From the cell containing the given text, extract its center point as [x, y] coordinate. 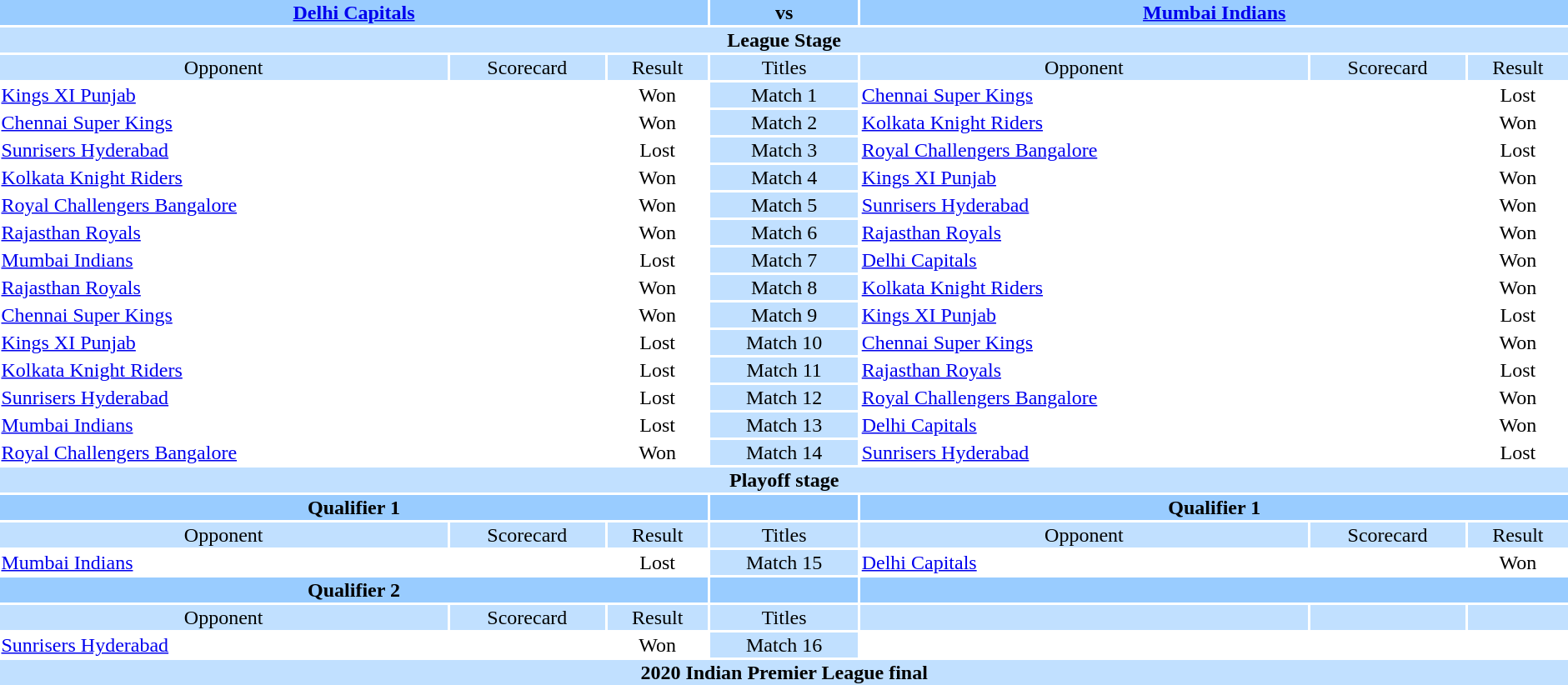
Match 15 [784, 562]
Match 6 [784, 232]
vs [784, 12]
2020 Indian Premier League final [784, 672]
Match 2 [784, 122]
Match 13 [784, 425]
Match 3 [784, 150]
Match 7 [784, 260]
Match 5 [784, 205]
Match 1 [784, 95]
Match 9 [784, 315]
Qualifier 2 [353, 590]
Match 16 [784, 645]
Match 10 [784, 342]
League Stage [784, 40]
Match 8 [784, 287]
Match 4 [784, 177]
Playoff stage [784, 480]
Match 11 [784, 370]
Match 14 [784, 452]
Match 12 [784, 397]
